Pinpoint the cell where the given text exists, returning its [X, Y] midpoint coordinate. 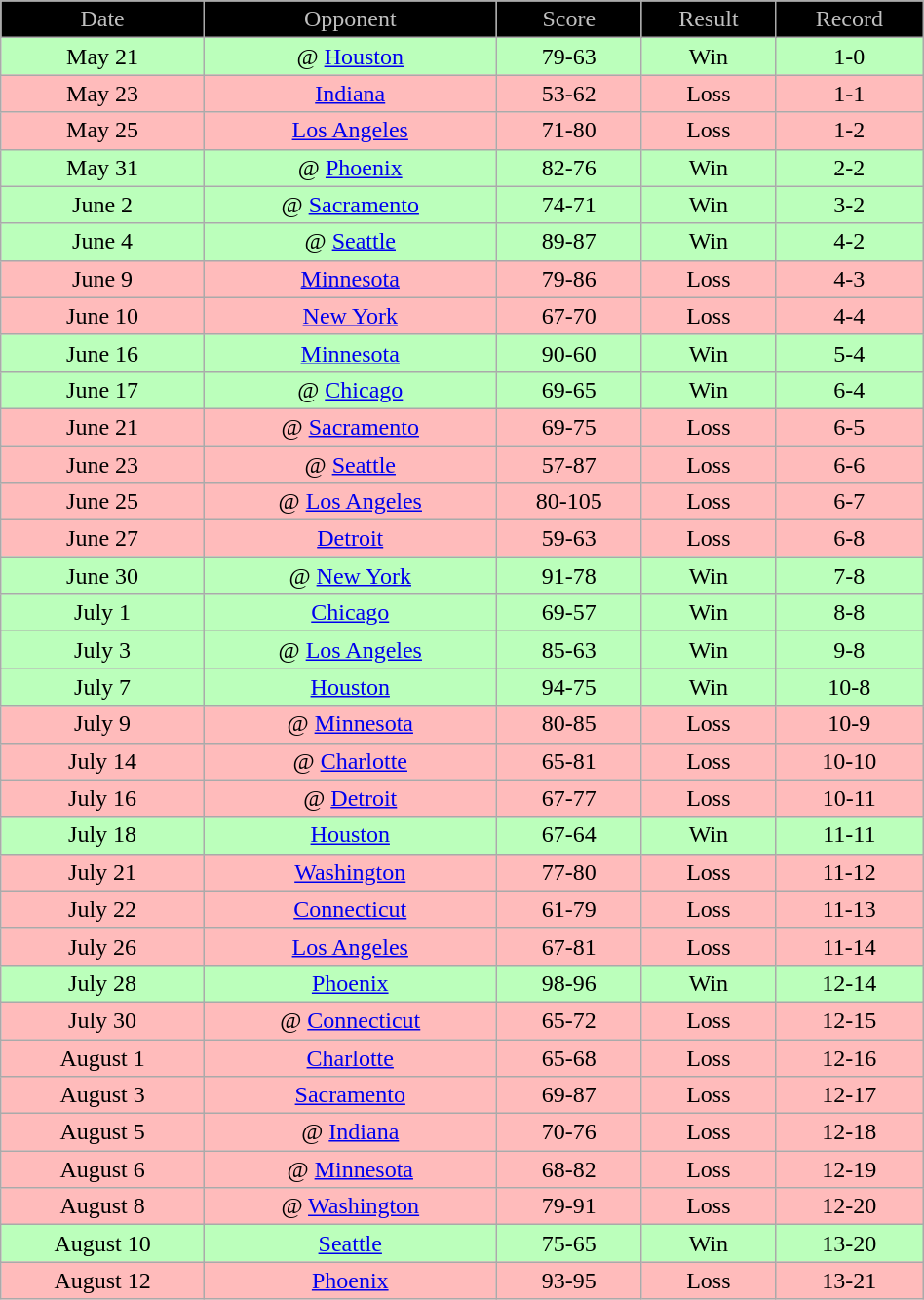
Charlotte [350, 1057]
61-79 [569, 909]
6-8 [849, 539]
70-76 [569, 1132]
65-72 [569, 1020]
6-6 [849, 465]
August 6 [103, 1169]
80-105 [569, 502]
3-2 [849, 205]
June 9 [103, 279]
7-8 [849, 576]
12-17 [849, 1095]
67-64 [569, 835]
August 3 [103, 1095]
67-81 [569, 946]
8-8 [849, 613]
74-71 [569, 205]
Chicago [350, 613]
Connecticut [350, 909]
77-80 [569, 872]
June 25 [103, 502]
6-7 [849, 502]
12-14 [849, 983]
July 21 [103, 872]
July 14 [103, 761]
65-81 [569, 761]
Sacramento [350, 1095]
Opponent [350, 19]
August 12 [103, 1281]
13-20 [849, 1243]
12-20 [849, 1206]
July 1 [103, 613]
August 5 [103, 1132]
1-2 [849, 131]
75-65 [569, 1243]
@ Washington [350, 1206]
June 27 [103, 539]
August 10 [103, 1243]
@ Charlotte [350, 761]
Seattle [350, 1243]
11-14 [849, 946]
12-19 [849, 1169]
July 3 [103, 650]
June 16 [103, 353]
6-4 [849, 390]
June 21 [103, 427]
@ New York [350, 576]
July 7 [103, 687]
79-91 [569, 1206]
69-87 [569, 1095]
@ Phoenix [350, 168]
67-77 [569, 798]
@ Connecticut [350, 1020]
71-80 [569, 131]
89-87 [569, 242]
13-21 [849, 1281]
May 31 [103, 168]
2-2 [849, 168]
10-10 [849, 761]
May 23 [103, 94]
Detroit [350, 539]
69-57 [569, 613]
79-63 [569, 57]
New York [350, 316]
57-87 [569, 465]
Indiana [350, 94]
Result [708, 19]
91-78 [569, 576]
69-65 [569, 390]
10-11 [849, 798]
May 21 [103, 57]
4-3 [849, 279]
@ Chicago [350, 390]
Washington [350, 872]
67-70 [569, 316]
11-12 [849, 872]
80-85 [569, 724]
10-8 [849, 687]
June 4 [103, 242]
4-2 [849, 242]
Score [569, 19]
12-16 [849, 1057]
98-96 [569, 983]
July 22 [103, 909]
68-82 [569, 1169]
85-63 [569, 650]
July 28 [103, 983]
11-11 [849, 835]
June 10 [103, 316]
@ Detroit [350, 798]
12-18 [849, 1132]
@ Houston [350, 57]
June 30 [103, 576]
July 26 [103, 946]
August 1 [103, 1057]
May 25 [103, 131]
June 23 [103, 465]
11-13 [849, 909]
June 2 [103, 205]
Date [103, 19]
1-1 [849, 94]
1-0 [849, 57]
6-5 [849, 427]
July 18 [103, 835]
July 30 [103, 1020]
69-75 [569, 427]
65-68 [569, 1057]
@ Indiana [350, 1132]
79-86 [569, 279]
July 16 [103, 798]
5-4 [849, 353]
82-76 [569, 168]
93-95 [569, 1281]
June 17 [103, 390]
9-8 [849, 650]
12-15 [849, 1020]
90-60 [569, 353]
Record [849, 19]
53-62 [569, 94]
94-75 [569, 687]
August 8 [103, 1206]
59-63 [569, 539]
July 9 [103, 724]
4-4 [849, 316]
10-9 [849, 724]
